Return the (X, Y) coordinate for the center point of the cell that contains the specified text.  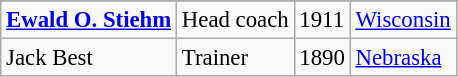
Trainer (236, 58)
1890 (322, 58)
Ewald O. Stiehm (89, 20)
Head coach (236, 20)
Nebraska (403, 58)
Wisconsin (403, 20)
Jack Best (89, 58)
1911 (322, 20)
